From the cell containing the given text, extract its center point as [X, Y] coordinate. 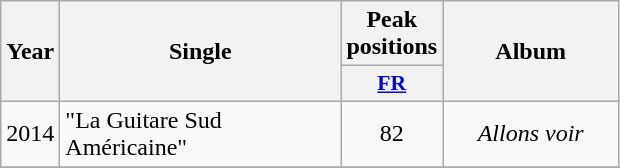
Peak positions [392, 34]
FR [392, 84]
"La Guitare Sud Américaine" [200, 134]
Allons voir [531, 134]
Year [30, 52]
Single [200, 52]
2014 [30, 134]
Album [531, 52]
82 [392, 134]
